Scan for the cell matching the given text and deliver its (x, y) coordinate at center. 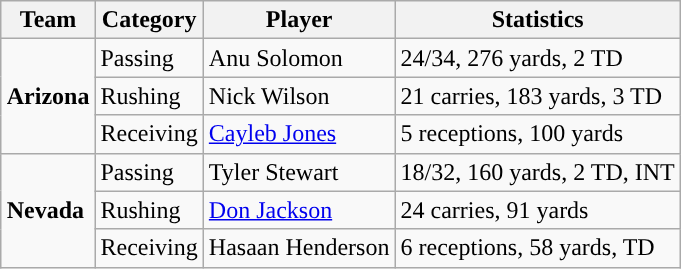
Category (149, 20)
24/34, 276 yards, 2 TD (538, 58)
Don Jackson (299, 210)
5 receptions, 100 yards (538, 134)
Nevada (48, 210)
18/32, 160 yards, 2 TD, INT (538, 172)
6 receptions, 58 yards, TD (538, 248)
Anu Solomon (299, 58)
24 carries, 91 yards (538, 210)
Hasaan Henderson (299, 248)
Statistics (538, 20)
Arizona (48, 96)
Tyler Stewart (299, 172)
Player (299, 20)
Nick Wilson (299, 96)
Team (48, 20)
21 carries, 183 yards, 3 TD (538, 96)
Cayleb Jones (299, 134)
